Locate the cell with the specified text and output its [X, Y] center coordinate. 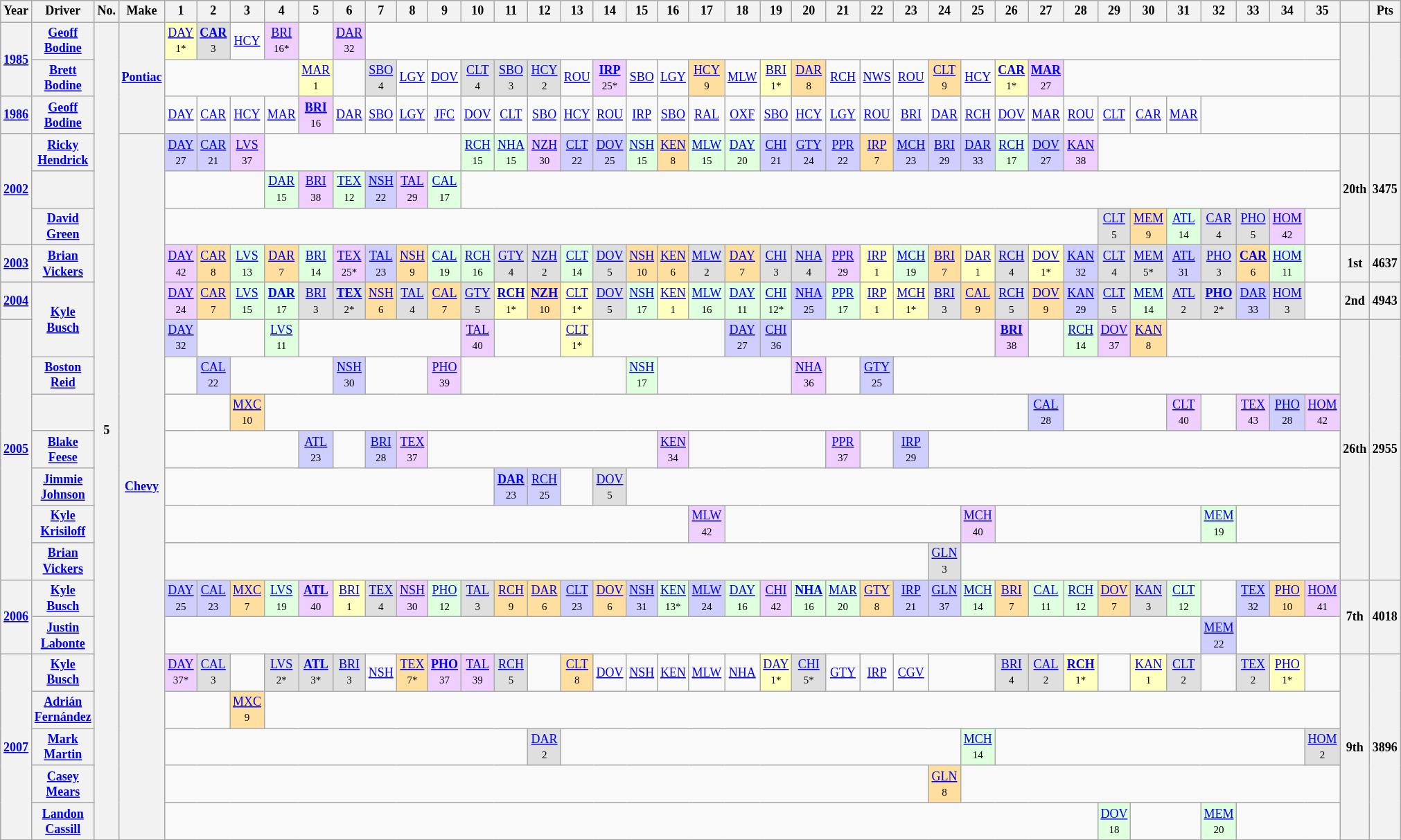
IRP25* [610, 78]
DAR23 [511, 487]
HOM2 [1322, 747]
NSH31 [642, 598]
CAR1* [1012, 78]
KAN32 [1081, 264]
DAY20 [743, 152]
David Green [62, 226]
GTY24 [809, 152]
NZH2 [545, 264]
GLN8 [945, 784]
ATL2 [1183, 301]
DOV37 [1114, 338]
PPR17 [843, 301]
CAL7 [445, 301]
NSH22 [381, 190]
Landon Cassill [62, 821]
ATL3* [316, 672]
HOM41 [1322, 598]
10 [477, 11]
CAL19 [445, 264]
JFC [445, 115]
35 [1322, 11]
HOM11 [1287, 264]
Pts [1386, 11]
CHI42 [776, 598]
TEX12 [349, 190]
27 [1046, 11]
MEM19 [1219, 524]
20 [809, 11]
DAY25 [181, 598]
Make [141, 11]
KEN8 [673, 152]
CHI21 [776, 152]
2006 [17, 616]
TEX32 [1253, 598]
TEX4 [381, 598]
NHA25 [809, 301]
25 [978, 11]
ATL14 [1183, 226]
KEN [673, 672]
CHI3 [776, 264]
BRI29 [945, 152]
1st [1355, 264]
RCH12 [1081, 598]
2 [213, 11]
MAR27 [1046, 78]
BRI16 [316, 115]
KAN29 [1081, 301]
DAY11 [743, 301]
KAN3 [1149, 598]
7th [1355, 616]
NHA36 [809, 375]
7 [381, 11]
BRI28 [381, 449]
TEX25* [349, 264]
NZH30 [545, 152]
MEM5* [1149, 264]
ATL40 [316, 598]
BRI14 [316, 264]
22 [877, 11]
4018 [1386, 616]
CLT40 [1183, 413]
GTY8 [877, 598]
Ricky Hendrick [62, 152]
RCH9 [511, 598]
DOV18 [1114, 821]
DOV9 [1046, 301]
DAY42 [181, 264]
CAR8 [213, 264]
16 [673, 11]
20th [1355, 190]
CAR21 [213, 152]
DAY7 [743, 264]
8 [412, 11]
GLN37 [945, 598]
CHI5* [809, 672]
4943 [1386, 301]
KAN8 [1149, 338]
31 [1183, 11]
28 [1081, 11]
PHO12 [445, 598]
CLT12 [1183, 598]
17 [707, 11]
14 [610, 11]
9th [1355, 747]
CAR7 [213, 301]
PPR22 [843, 152]
DAR2 [545, 747]
LVS2* [281, 672]
BRI1* [776, 78]
HCY9 [707, 78]
DAR17 [281, 301]
2005 [17, 449]
NSH9 [412, 264]
DAY24 [181, 301]
1986 [17, 115]
32 [1219, 11]
CAR3 [213, 41]
1 [181, 11]
TAL23 [381, 264]
33 [1253, 11]
15 [642, 11]
RAL [707, 115]
DAR32 [349, 41]
SBO3 [511, 78]
CAL22 [213, 375]
DOV25 [610, 152]
DAY16 [743, 598]
Brett Bodine [62, 78]
PHO5 [1253, 226]
LVS11 [281, 338]
PHO10 [1287, 598]
IRP21 [911, 598]
3 [247, 11]
PHO1* [1287, 672]
MLW16 [707, 301]
26 [1012, 11]
PHO2* [1219, 301]
CAR6 [1253, 264]
MCH19 [911, 264]
MCH1* [911, 301]
GTY4 [511, 264]
Driver [62, 11]
PHO39 [445, 375]
IRP7 [877, 152]
DAR7 [281, 264]
MLW24 [707, 598]
GTY5 [477, 301]
Justin Labonte [62, 636]
PHO3 [1219, 264]
KEN1 [673, 301]
MEM14 [1149, 301]
MEM22 [1219, 636]
DAR1 [978, 264]
RCH25 [545, 487]
3475 [1386, 190]
CLT23 [576, 598]
MLW42 [707, 524]
12 [545, 11]
TEX37 [412, 449]
CGV [911, 672]
2007 [17, 747]
MEM20 [1219, 821]
OXF [743, 115]
11 [511, 11]
BRI1 [349, 598]
KEN13* [673, 598]
6 [349, 11]
TAL40 [477, 338]
TAL3 [477, 598]
CAL9 [978, 301]
Blake Feese [62, 449]
CLT22 [576, 152]
Year [17, 11]
DOV7 [1114, 598]
9 [445, 11]
MLW15 [707, 152]
30 [1149, 11]
RCH14 [1081, 338]
NSH10 [642, 264]
34 [1287, 11]
TAL4 [412, 301]
CLT2 [1183, 672]
DAR15 [281, 190]
LVS19 [281, 598]
No. [107, 11]
1985 [17, 60]
HCY2 [545, 78]
Adrián Fernández [62, 710]
MXC10 [247, 413]
DAY [181, 115]
CAL28 [1046, 413]
4 [281, 11]
KEN34 [673, 449]
Mark Martin [62, 747]
CAL2 [1046, 672]
CAR4 [1219, 226]
21 [843, 11]
Kyle Krisiloff [62, 524]
TEX2 [1253, 672]
TAL39 [477, 672]
HOM3 [1287, 301]
MCH40 [978, 524]
23 [911, 11]
SBO4 [381, 78]
Casey Mears [62, 784]
MAR1 [316, 78]
4637 [1386, 264]
LVS13 [247, 264]
RCH15 [477, 152]
NWS [877, 78]
KAN38 [1081, 152]
IRP29 [911, 449]
RCH16 [477, 264]
PHO28 [1287, 413]
TEX2* [349, 301]
DOV27 [1046, 152]
TEX43 [1253, 413]
DAY32 [181, 338]
24 [945, 11]
Pontiac [141, 78]
3896 [1386, 747]
RCH4 [1012, 264]
Boston Reid [62, 375]
LVS15 [247, 301]
13 [576, 11]
KEN6 [673, 264]
NHA16 [809, 598]
BRI4 [1012, 672]
ATL31 [1183, 264]
CLT9 [945, 78]
NSH15 [642, 152]
MXC9 [247, 710]
2002 [17, 190]
TEX7* [412, 672]
2955 [1386, 449]
Jimmie Johnson [62, 487]
DOV1* [1046, 264]
NHA [743, 672]
2004 [17, 301]
CHI12* [776, 301]
BRI16* [281, 41]
GTY [843, 672]
CLT14 [576, 264]
NHA4 [809, 264]
MCH23 [911, 152]
RCH17 [1012, 152]
26th [1355, 449]
DAR8 [809, 78]
NZH10 [545, 301]
CLT8 [576, 672]
MEM9 [1149, 226]
GTY25 [877, 375]
KAN1 [1149, 672]
PHO37 [445, 672]
Chevy [141, 487]
PPR29 [843, 264]
TAL29 [412, 190]
CAL23 [213, 598]
19 [776, 11]
CAL17 [445, 190]
29 [1114, 11]
PPR37 [843, 449]
MAR20 [843, 598]
CHI36 [776, 338]
CAL11 [1046, 598]
MXC7 [247, 598]
18 [743, 11]
DAR6 [545, 598]
2003 [17, 264]
2nd [1355, 301]
BRI [911, 115]
LVS37 [247, 152]
DOV6 [610, 598]
DAY37* [181, 672]
GLN3 [945, 561]
NSH6 [381, 301]
NHA15 [511, 152]
MLW2 [707, 264]
CAL3 [213, 672]
ATL23 [316, 449]
